Return [X, Y] of the center of cell containing provided text 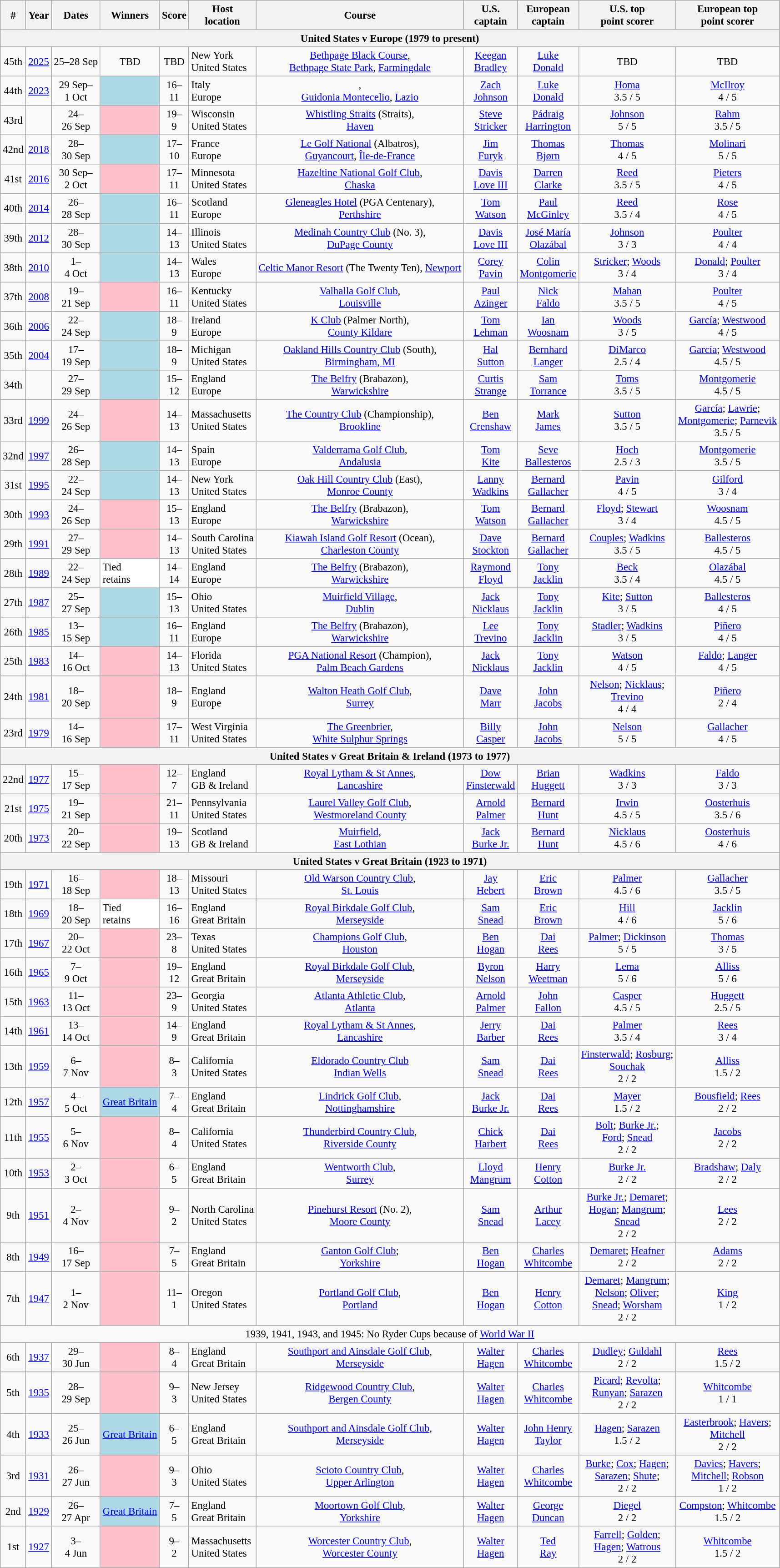
4–5 Oct [75, 1103]
West VirginiaUnited States [222, 732]
Palmer4.5 / 6 [627, 884]
Ballesteros4 / 5 [728, 603]
1963 [39, 1002]
17th [13, 943]
19–13 [175, 838]
Pinehurst Resort (No. 2),Moore County [360, 1215]
9th [13, 1215]
42nd [13, 150]
41st [13, 179]
31st [13, 485]
1935 [39, 1393]
Montgomerie3.5 / 5 [728, 456]
Piñero2 / 4 [728, 697]
NickFaldo [549, 297]
Gilford3 / 4 [728, 485]
TedRay [549, 1547]
McIlroy 4 / 5 [728, 91]
19–9 [175, 120]
Gallacher4 / 5 [728, 732]
26–27 Apr [75, 1511]
1961 [39, 1032]
13th [13, 1067]
13–14 Oct [75, 1032]
34th [13, 385]
25–26 Jun [75, 1434]
Kite; Sutton3 / 5 [627, 603]
North CarolinaUnited States [222, 1215]
8th [13, 1256]
6–7 Nov [75, 1067]
25–27 Sep [75, 603]
22nd [13, 779]
The Country Club (Championship),Brookline [360, 420]
1959 [39, 1067]
Demaret; Mangrum; Nelson; Oliver; Snead; Worsham2 / 2 [627, 1298]
7–9 Oct [75, 973]
1–4 Oct [75, 267]
DiMarco2.5 / 4 [627, 356]
Moortown Golf Club,Yorkshire [360, 1511]
2023 [39, 91]
10th [13, 1174]
1969 [39, 913]
Nicklaus4.5 / 6 [627, 838]
23rd [13, 732]
16th [13, 973]
Nelson; Nicklaus; Trevino4 / 4 [627, 697]
2010 [39, 267]
Gallacher3.5 / 5 [728, 884]
Ridgewood Country Club,Bergen County [360, 1393]
Lindrick Golf Club,Nottinghamshire [360, 1103]
1929 [39, 1511]
PádraigHarrington [549, 120]
1957 [39, 1103]
14–16 Oct [75, 661]
Pieters4 / 5 [728, 179]
1989 [39, 573]
Dates [75, 15]
Lema5 / 6 [627, 973]
14–9 [175, 1032]
35th [13, 356]
39th [13, 238]
Whitcombe1 / 1 [728, 1393]
24th [13, 697]
Stricker; Woods3 / 4 [627, 267]
13–15 Sep [75, 632]
García; Westwood4.5 / 5 [728, 356]
1993 [39, 515]
29–30 Jun [75, 1357]
MichiganUnited States [222, 356]
3–4 Jun [75, 1547]
FranceEurope [222, 150]
1965 [39, 973]
20–22 Sep [75, 838]
21–11 [175, 809]
Bradshaw; Daly2 / 2 [728, 1174]
Ballesteros4.5 / 5 [728, 544]
PennsylvaniaUnited States [222, 809]
Europeancaptain [549, 15]
New JerseyUnited States [222, 1393]
ThomasBjørn [549, 150]
Whitcombe1.5 / 2 [728, 1547]
Hill4 / 6 [627, 913]
# [13, 15]
Ganton Golf Club;Yorkshire [360, 1256]
Piñero4 / 5 [728, 632]
Diegel2 / 2 [627, 1511]
Lees2 / 2 [728, 1215]
Jacklin5 / 6 [728, 913]
2012 [39, 238]
Muirfield Village,Dublin [360, 603]
CoreyPavin [491, 267]
Picard; Revolta; Runyan; Sarazen2 / 2 [627, 1393]
Rose4 / 5 [728, 208]
45th [13, 62]
2018 [39, 150]
1st [13, 1547]
ZachJohnson [491, 91]
23–8 [175, 943]
1951 [39, 1215]
16–16 [175, 913]
García; Westwood4 / 5 [728, 326]
32nd [13, 456]
Reed3.5 / 4 [627, 208]
Atlanta Athletic Club,Atlanta [360, 1002]
IllinoisUnited States [222, 238]
29 Sep–1 Oct [75, 91]
Burke Jr.; Demaret; Hogan; Mangrum; Snead2 / 2 [627, 1215]
Burke; Cox; Hagen; Sarazen; Shute; 2 / 2 [627, 1476]
16–18 Sep [75, 884]
DarrenClarke [549, 179]
OregonUnited States [222, 1298]
1927 [39, 1547]
26–27 Jun [75, 1476]
Dudley; Guldahl2 / 2 [627, 1357]
Nelson5 / 5 [627, 732]
Hoch2.5 / 3 [627, 456]
Sutton3.5 / 5 [627, 420]
18–13 [175, 884]
Gleneagles Hotel (PGA Centenary),Perthshire [360, 208]
17–19 Sep [75, 356]
1949 [39, 1256]
Casper4.5 / 5 [627, 1002]
Worcester Country Club,Worcester County [360, 1547]
27th [13, 603]
John HenryTaylor [549, 1434]
38th [13, 267]
Celtic Manor Resort (The Twenty Ten), Newport [360, 267]
LannyWadkins [491, 485]
19th [13, 884]
Whistling Straits (Straits),Haven [360, 120]
DowFinsterwald [491, 779]
Bolt; Burke Jr.; Ford; Snead2 / 2 [627, 1138]
Wadkins3 / 3 [627, 779]
Huggett2.5 / 5 [728, 1002]
Palmer3.5 / 4 [627, 1032]
United States v Europe (1979 to present) [390, 39]
12th [13, 1103]
30th [13, 515]
5–6 Nov [75, 1138]
PGA National Resort (Champion),Palm Beach Gardens [360, 661]
PaulMcGinley [549, 208]
1953 [39, 1174]
Adams2 / 2 [728, 1256]
Bousfield; Rees2 / 2 [728, 1103]
The Greenbrier,White Sulphur Springs [360, 732]
19–12 [175, 973]
Watson4 / 5 [627, 661]
14–16 Sep [75, 732]
LeeTrevino [491, 632]
Alliss5 / 6 [728, 973]
2008 [39, 297]
Mayer1.5 / 2 [627, 1103]
Farrell; Golden; Hagen; Watrous2 / 2 [627, 1547]
Oosterhuis4 / 6 [728, 838]
Beck3.5 / 4 [627, 573]
18th [13, 913]
ScotlandEurope [222, 208]
1–2 Nov [75, 1298]
Johnson 5 / 5 [627, 120]
Course [360, 15]
44th [13, 91]
43rd [13, 120]
20th [13, 838]
HalSutton [491, 356]
7–4 [175, 1103]
United States v Great Britain & Ireland (1973 to 1977) [390, 756]
Medinah Country Club (No. 3),DuPage County [360, 238]
Molinari5 / 5 [728, 150]
21st [13, 809]
16–17 Sep [75, 1256]
25–28 Sep [75, 62]
28th [13, 573]
2006 [39, 326]
Laurel Valley Golf Club,Westmoreland County [360, 809]
Mahan3.5 / 5 [627, 297]
United States v Great Britain (1923 to 1971) [390, 861]
1933 [39, 1434]
BenCrenshaw [491, 420]
Eldorado Country ClubIndian Wells [360, 1067]
14th [13, 1032]
TomLehman [491, 326]
IrelandEurope [222, 326]
BrianHuggett [549, 779]
Demaret; Heafner2 / 2 [627, 1256]
4th [13, 1434]
EnglandGB & Ireland [222, 779]
Woosnam4.5 / 5 [728, 515]
PaulAzinger [491, 297]
1985 [39, 632]
1931 [39, 1476]
WisconsinUnited States [222, 120]
6th [13, 1357]
ColinMontgomerie [549, 267]
36th [13, 326]
Alliss1.5 / 2 [728, 1067]
25th [13, 661]
1977 [39, 779]
DaveStockton [491, 544]
2nd [13, 1511]
Palmer; Dickinson5 / 5 [627, 943]
Montgomerie4.5 / 5 [728, 385]
11–1 [175, 1298]
Year [39, 15]
Kiawah Island Golf Resort (Ocean),Charleston County [360, 544]
14–14 [175, 573]
HarryWeetman [549, 973]
2004 [39, 356]
40th [13, 208]
1937 [39, 1357]
ChickHarbert [491, 1138]
Burke Jr.2 / 2 [627, 1174]
ByronNelson [491, 973]
IanWoosnam [549, 326]
15–17 Sep [75, 779]
JimFuryk [491, 150]
1981 [39, 697]
Couples; Wadkins3.5 / 5 [627, 544]
1987 [39, 603]
26th [13, 632]
European toppoint scorer [728, 15]
Le Golf National (Albatros),Guyancourt, Île-de-France [360, 150]
Hagen; Sarazen1.5 / 2 [627, 1434]
Walton Heath Golf Club,Surrey [360, 697]
Poulter4 / 5 [728, 297]
K Club (Palmer North),County Kildare [360, 326]
Scioto Country Club,Upper Arlington [360, 1476]
Rahm 3.5 / 5 [728, 120]
ArthurLacey [549, 1215]
30 Sep–2 Oct [75, 179]
28–29 Sep [75, 1393]
37th [13, 297]
2–4 Nov [75, 1215]
Hostlocation [222, 15]
King1 / 2 [728, 1298]
JerryBarber [491, 1032]
2014 [39, 208]
Rees3 / 4 [728, 1032]
1947 [39, 1298]
Oak Hill Country Club (East),Monroe County [360, 485]
1967 [39, 943]
TexasUnited States [222, 943]
Winners [130, 15]
Homa 3.5 / 5 [627, 91]
ItalyEurope [222, 91]
5th [13, 1393]
1999 [39, 420]
José MaríaOlazábal [549, 238]
11th [13, 1138]
Thunderbird Country Club,Riverside County [360, 1138]
Muirfield,East Lothian [360, 838]
Wentworth Club,Surrey [360, 1174]
17–10 [175, 150]
15–12 [175, 385]
Bethpage Black Course,Bethpage State Park, Farmingdale [360, 62]
BernhardLanger [549, 356]
Floyd; Stewart3 / 4 [627, 515]
TomKite [491, 456]
11–13 Oct [75, 1002]
Pavin4 / 5 [627, 485]
Donald; Poulter3 / 4 [728, 267]
3rd [13, 1476]
LloydMangrum [491, 1174]
Valderrama Golf Club,Andalusia [360, 456]
Thomas4 / 5 [627, 150]
García; Lawrie;Montgomerie; Parnevik3.5 / 5 [728, 420]
SpainEurope [222, 456]
MinnesotaUnited States [222, 179]
Portland Golf Club,Portland [360, 1298]
Easterbrook; Havers; Mitchell2 / 2 [728, 1434]
South CarolinaUnited States [222, 544]
1983 [39, 661]
Compston; Whitcombe1.5 / 2 [728, 1511]
KentuckyUnited States [222, 297]
Stadler; Wadkins3 / 5 [627, 632]
SteveStricker [491, 120]
Oakland Hills Country Club (South),Birmingham, MI [360, 356]
1979 [39, 732]
Valhalla Golf Club,Louisville [360, 297]
Champions Golf Club,Houston [360, 943]
Oosterhuis3.5 / 6 [728, 809]
Reed3.5 / 5 [627, 179]
Score [175, 15]
SamTorrance [549, 385]
23–9 [175, 1002]
U.S.captain [491, 15]
BillyCasper [491, 732]
FloridaUnited States [222, 661]
1955 [39, 1138]
Rees1.5 / 2 [728, 1357]
CurtisStrange [491, 385]
1939, 1941, 1943, and 1945: No Ryder Cups because of World War II [390, 1334]
JayHebert [491, 884]
Irwin4.5 / 5 [627, 809]
Woods3 / 5 [627, 326]
15th [13, 1002]
1971 [39, 884]
Poulter4 / 4 [728, 238]
12–7 [175, 779]
Faldo3 / 3 [728, 779]
Hazeltine National Golf Club,Chaska [360, 179]
Olazábal4.5 / 5 [728, 573]
,Guidonia Montecelio, Lazio [360, 91]
Toms3.5 / 5 [627, 385]
7th [13, 1298]
ScotlandGB & Ireland [222, 838]
GeorgeDuncan [549, 1511]
33rd [13, 420]
1975 [39, 809]
GeorgiaUnited States [222, 1002]
20–22 Oct [75, 943]
1973 [39, 838]
Old Warson Country Club,St. Louis [360, 884]
Jacobs2 / 2 [728, 1138]
JohnFallon [549, 1002]
Johnson3 / 3 [627, 238]
1991 [39, 544]
Thomas3 / 5 [728, 943]
8–3 [175, 1067]
MissouriUnited States [222, 884]
U.S. toppoint scorer [627, 15]
SeveBallesteros [549, 456]
RaymondFloyd [491, 573]
1995 [39, 485]
Davies; Havers; Mitchell; Robson1 / 2 [728, 1476]
DaveMarr [491, 697]
2–3 Oct [75, 1174]
MarkJames [549, 420]
2016 [39, 179]
1997 [39, 456]
2025 [39, 62]
WalesEurope [222, 267]
Finsterwald; Rosburg; Souchak2 / 2 [627, 1067]
Faldo; Langer4 / 5 [728, 661]
29th [13, 544]
KeeganBradley [491, 62]
